Return the (x, y) coordinate for the center point of the cell that contains the specified text.  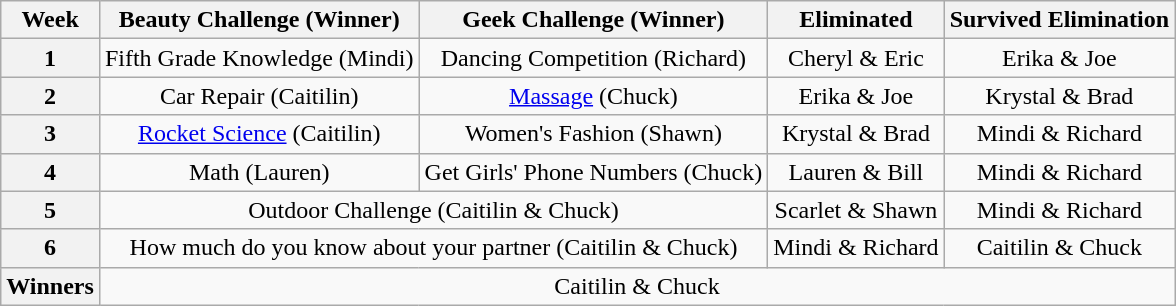
Eliminated (856, 20)
Week (50, 20)
Women's Fashion (Shawn) (594, 134)
Math (Lauren) (259, 172)
Lauren & Bill (856, 172)
Survived Elimination (1059, 20)
How much do you know about your partner (Caitilin & Chuck) (433, 248)
6 (50, 248)
Geek Challenge (Winner) (594, 20)
Outdoor Challenge (Caitilin & Chuck) (433, 210)
Car Repair (Caitilin) (259, 96)
Fifth Grade Knowledge (Mindi) (259, 58)
Dancing Competition (Richard) (594, 58)
4 (50, 172)
Cheryl & Eric (856, 58)
Get Girls' Phone Numbers (Chuck) (594, 172)
5 (50, 210)
1 (50, 58)
Beauty Challenge (Winner) (259, 20)
Scarlet & Shawn (856, 210)
Massage (Chuck) (594, 96)
2 (50, 96)
3 (50, 134)
Rocket Science (Caitilin) (259, 134)
Winners (50, 286)
